Locate the cell with the specified text and output its (x, y) center coordinate. 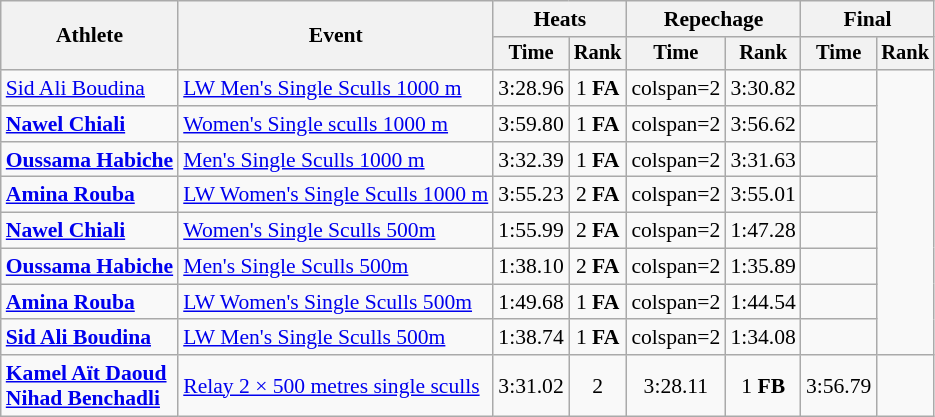
1:38.74 (530, 338)
3:31.02 (530, 386)
Event (336, 36)
3:28.11 (676, 386)
1:47.28 (762, 231)
1:35.89 (762, 267)
3:32.39 (530, 160)
3:59.80 (530, 124)
3:56.79 (838, 386)
2 (598, 386)
Men's Single Sculls 1000 m (336, 160)
1 FB (762, 386)
Heats (560, 19)
1:55.99 (530, 231)
1:38.10 (530, 267)
LW Men's Single Sculls 1000 m (336, 88)
3:30.82 (762, 88)
Men's Single Sculls 500m (336, 267)
LW Women's Single Sculls 500m (336, 302)
LW Women's Single Sculls 1000 m (336, 195)
Women's Single Sculls 500m (336, 231)
3:56.62 (762, 124)
LW Men's Single Sculls 500m (336, 338)
3:28.96 (530, 88)
3:55.23 (530, 195)
3:55.01 (762, 195)
1:44.54 (762, 302)
3:31.63 (762, 160)
Kamel Aït DaoudNihad Benchadli (90, 386)
Final (868, 19)
Women's Single sculls 1000 m (336, 124)
Repechage (714, 19)
1:49.68 (530, 302)
1:34.08 (762, 338)
Athlete (90, 36)
Relay 2 × 500 metres single sculls (336, 386)
